Capture the cell that displays the provided text and extract its (X, Y) central coordinate. 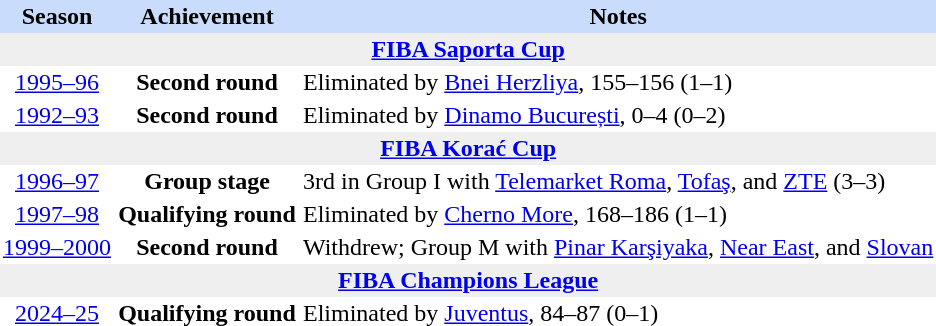
Achievement (207, 16)
1992–93 (57, 116)
Group stage (207, 182)
FIBA Saporta Cup (468, 50)
1999–2000 (57, 248)
1996–97 (57, 182)
Season (57, 16)
Eliminated by Cherno More, 168–186 (1–1) (618, 214)
1995–96 (57, 82)
Qualifying round (207, 214)
1997–98 (57, 214)
Eliminated by Bnei Herzliya, 155–156 (1–1) (618, 82)
FIBA Champions League (468, 280)
3rd in Group I with Telemarket Roma, Tofaş, and ZTE (3–3) (618, 182)
Withdrew; Group M with Pinar Karşiyaka, Near East, and Slovan (618, 248)
Notes (618, 16)
FIBA Korać Cup (468, 148)
Eliminated by Dinamo București, 0–4 (0–2) (618, 116)
